Find where the given text appears and provide that cell's center as [x, y] coordinate. 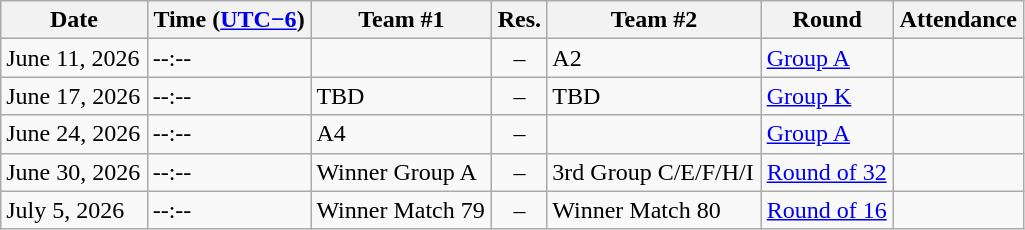
June 24, 2026 [74, 134]
Team #1 [402, 20]
Winner Group A [402, 172]
Attendance [958, 20]
Group K [827, 96]
Team #2 [654, 20]
Round [827, 20]
3rd Group C/E/F/H/I [654, 172]
July 5, 2026 [74, 210]
Time (UTC−6) [229, 20]
Res. [520, 20]
June 30, 2026 [74, 172]
A4 [402, 134]
Winner Match 79 [402, 210]
Date [74, 20]
Winner Match 80 [654, 210]
June 11, 2026 [74, 58]
A2 [654, 58]
June 17, 2026 [74, 96]
Round of 32 [827, 172]
Round of 16 [827, 210]
